Extract the [X, Y] coordinate from the center of the cell holding the provided text.  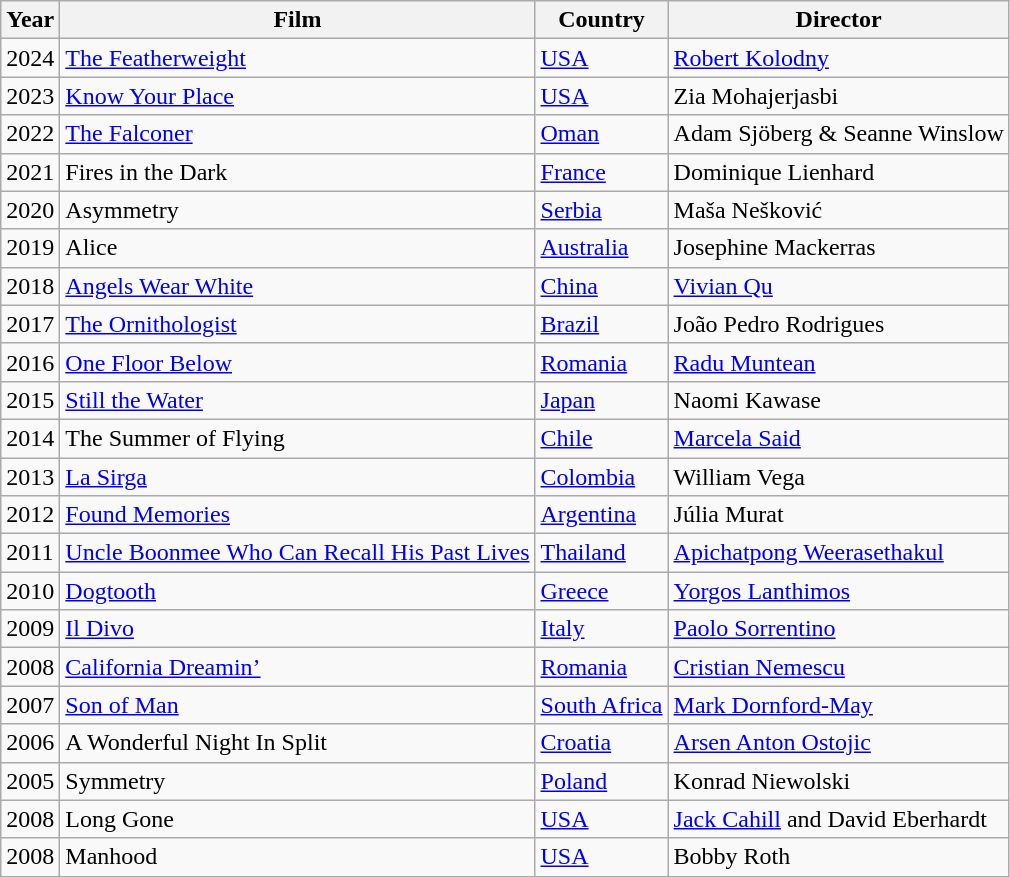
La Sirga [298, 477]
Júlia Murat [838, 515]
Symmetry [298, 781]
Naomi Kawase [838, 400]
Australia [602, 248]
Asymmetry [298, 210]
The Ornithologist [298, 324]
South Africa [602, 705]
Konrad Niewolski [838, 781]
2013 [30, 477]
2016 [30, 362]
Adam Sjöberg & Seanne Winslow [838, 134]
The Falconer [298, 134]
Thailand [602, 553]
Found Memories [298, 515]
Argentina [602, 515]
A Wonderful Night In Split [298, 743]
William Vega [838, 477]
Josephine Mackerras [838, 248]
Manhood [298, 857]
Serbia [602, 210]
2015 [30, 400]
Bobby Roth [838, 857]
Year [30, 20]
Arsen Anton Ostojic [838, 743]
Poland [602, 781]
2007 [30, 705]
2012 [30, 515]
Yorgos Lanthimos [838, 591]
Croatia [602, 743]
2021 [30, 172]
Jack Cahill and David Eberhardt [838, 819]
Oman [602, 134]
2022 [30, 134]
Angels Wear White [298, 286]
Brazil [602, 324]
Alice [298, 248]
Dominique Lienhard [838, 172]
Chile [602, 438]
China [602, 286]
Italy [602, 629]
Mark Dornford-May [838, 705]
2011 [30, 553]
Know Your Place [298, 96]
Zia Mohajerjasbi [838, 96]
2023 [30, 96]
Long Gone [298, 819]
California Dreamin’ [298, 667]
The Featherweight [298, 58]
Greece [602, 591]
Son of Man [298, 705]
Robert Kolodny [838, 58]
Paolo Sorrentino [838, 629]
Still the Water [298, 400]
2005 [30, 781]
Cristian Nemescu [838, 667]
Film [298, 20]
Radu Muntean [838, 362]
Dogtooth [298, 591]
Director [838, 20]
Vivian Qu [838, 286]
2020 [30, 210]
Apichatpong Weerasethakul [838, 553]
Uncle Boonmee Who Can Recall His Past Lives [298, 553]
One Floor Below [298, 362]
The Summer of Flying [298, 438]
Japan [602, 400]
Colombia [602, 477]
João Pedro Rodrigues [838, 324]
Marcela Said [838, 438]
Il Divo [298, 629]
2018 [30, 286]
2019 [30, 248]
2009 [30, 629]
2024 [30, 58]
Country [602, 20]
France [602, 172]
2014 [30, 438]
Fires in the Dark [298, 172]
2006 [30, 743]
2010 [30, 591]
2017 [30, 324]
Maša Nešković [838, 210]
